Extract the [x, y] coordinate from the center of the cell holding the provided text.  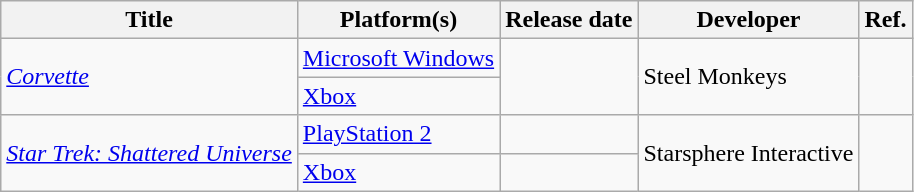
Release date [569, 20]
Developer [748, 20]
Title [150, 20]
Platform(s) [398, 20]
Ref. [886, 20]
Steel Monkeys [748, 77]
Starsphere Interactive [748, 153]
Corvette [150, 77]
PlayStation 2 [398, 134]
Star Trek: Shattered Universe [150, 153]
Microsoft Windows [398, 58]
